Return the (X, Y) coordinate for the center point of the cell that contains the specified text.  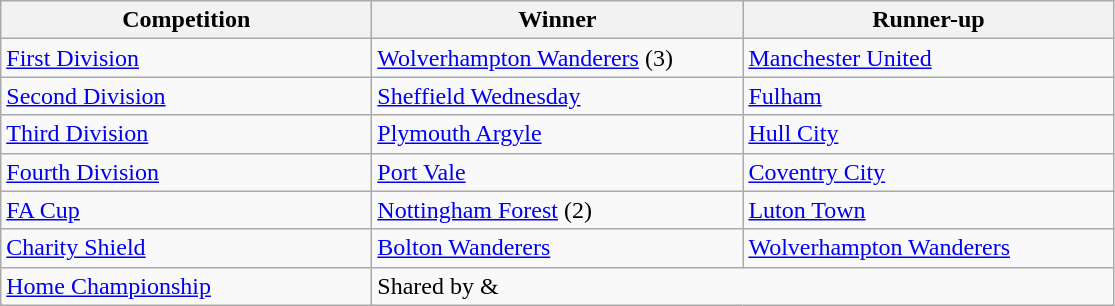
Coventry City (928, 172)
Sheffield Wednesday (558, 96)
Manchester United (928, 58)
Home Championship (186, 286)
Winner (558, 20)
Wolverhampton Wanderers (928, 248)
Plymouth Argyle (558, 134)
First Division (186, 58)
Luton Town (928, 210)
Runner-up (928, 20)
Competition (186, 20)
Shared by & (743, 286)
Hull City (928, 134)
Bolton Wanderers (558, 248)
Fourth Division (186, 172)
Nottingham Forest (2) (558, 210)
FA Cup (186, 210)
Port Vale (558, 172)
Charity Shield (186, 248)
Fulham (928, 96)
Second Division (186, 96)
Wolverhampton Wanderers (3) (558, 58)
Third Division (186, 134)
